Detect which cell encompasses the target text, then output its (X, Y) center coordinate. 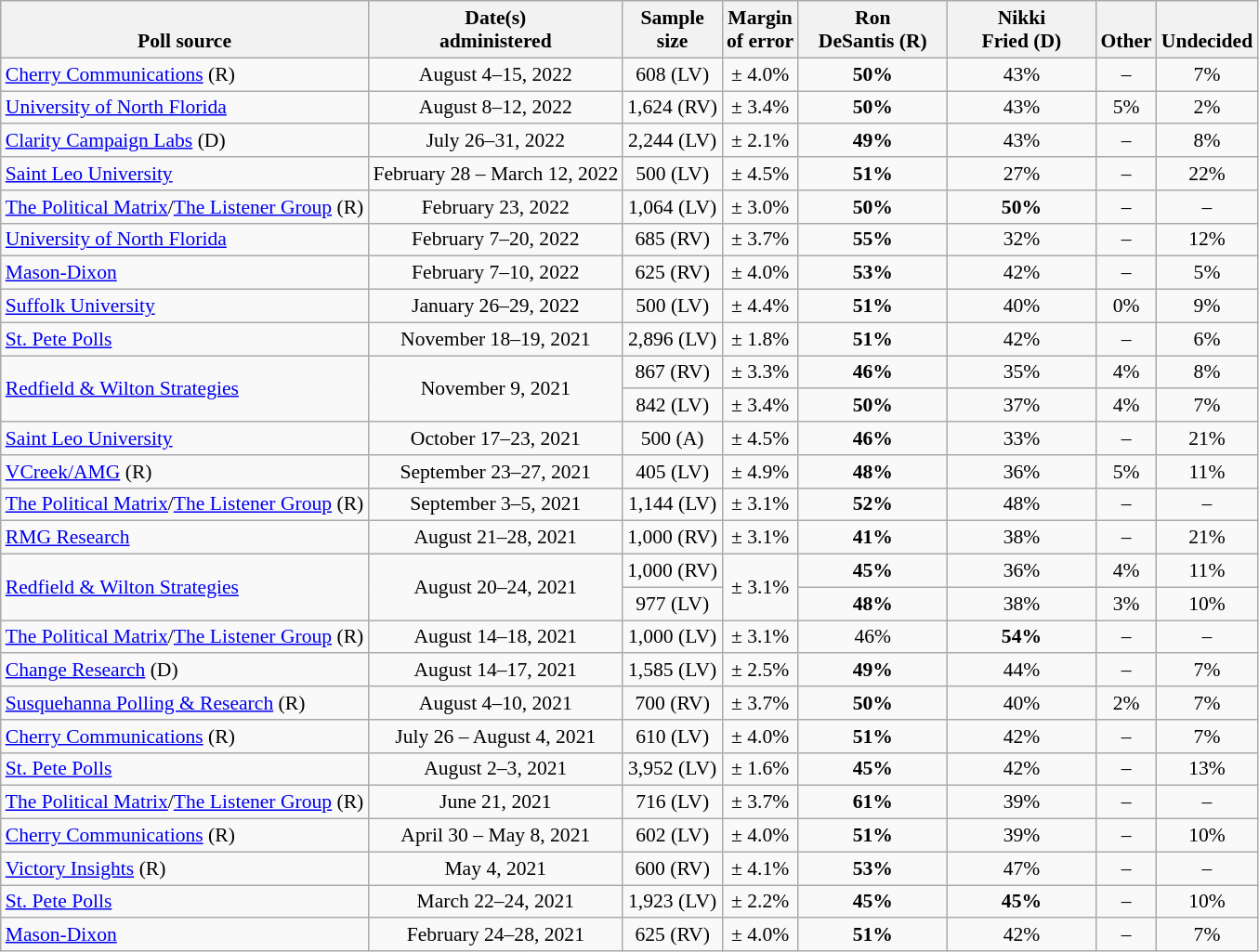
September 23–27, 2021 (495, 472)
± 2.5% (760, 671)
VCreek/AMG (R) (185, 472)
Change Research (D) (185, 671)
600 (RV) (673, 868)
405 (LV) (673, 472)
September 3–5, 2021 (495, 504)
37% (1021, 406)
February 7–10, 2022 (495, 273)
November 9, 2021 (495, 388)
May 4, 2021 (495, 868)
August 14–18, 2021 (495, 637)
August 4–10, 2021 (495, 703)
March 22–24, 2021 (495, 902)
± 1.6% (760, 769)
33% (1021, 438)
47% (1021, 868)
February 23, 2022 (495, 207)
Suffolk University (185, 306)
± 1.8% (760, 339)
6% (1207, 339)
1,923 (LV) (673, 902)
1,585 (LV) (673, 671)
July 26 – August 4, 2021 (495, 737)
Susquehanna Polling & Research (R) (185, 703)
August 4–15, 2022 (495, 74)
November 18–19, 2021 (495, 339)
2,896 (LV) (673, 339)
± 4.4% (760, 306)
Samplesize (673, 30)
55% (872, 240)
Other (1126, 30)
± 2.1% (760, 141)
NikkiFried (D) (1021, 30)
August 14–17, 2021 (495, 671)
April 30 – May 8, 2021 (495, 836)
Clarity Campaign Labs (D) (185, 141)
Victory Insights (R) (185, 868)
3,952 (LV) (673, 769)
13% (1207, 769)
October 17–23, 2021 (495, 438)
32% (1021, 240)
July 26–31, 2022 (495, 141)
June 21, 2021 (495, 802)
August 2–3, 2021 (495, 769)
February 7–20, 2022 (495, 240)
27% (1021, 174)
August 20–24, 2021 (495, 587)
500 (A) (673, 438)
41% (872, 538)
± 2.2% (760, 902)
1,064 (LV) (673, 207)
August 21–28, 2021 (495, 538)
1,144 (LV) (673, 504)
977 (LV) (673, 604)
RMG Research (185, 538)
February 28 – March 12, 2022 (495, 174)
Poll source (185, 30)
52% (872, 504)
± 3.3% (760, 372)
700 (RV) (673, 703)
Marginof error (760, 30)
August 8–12, 2022 (495, 108)
January 26–29, 2022 (495, 306)
February 24–28, 2021 (495, 935)
61% (872, 802)
685 (RV) (673, 240)
867 (RV) (673, 372)
608 (LV) (673, 74)
22% (1207, 174)
12% (1207, 240)
44% (1021, 671)
54% (1021, 637)
1,624 (RV) (673, 108)
± 4.1% (760, 868)
± 3.0% (760, 207)
602 (LV) (673, 836)
9% (1207, 306)
2,244 (LV) (673, 141)
1,000 (LV) (673, 637)
716 (LV) (673, 802)
Date(s)administered (495, 30)
842 (LV) (673, 406)
0% (1126, 306)
35% (1021, 372)
610 (LV) (673, 737)
± 4.9% (760, 472)
3% (1126, 604)
RonDeSantis (R) (872, 30)
Undecided (1207, 30)
